Return the (x, y) coordinate for the center point of the cell that contains the specified text.  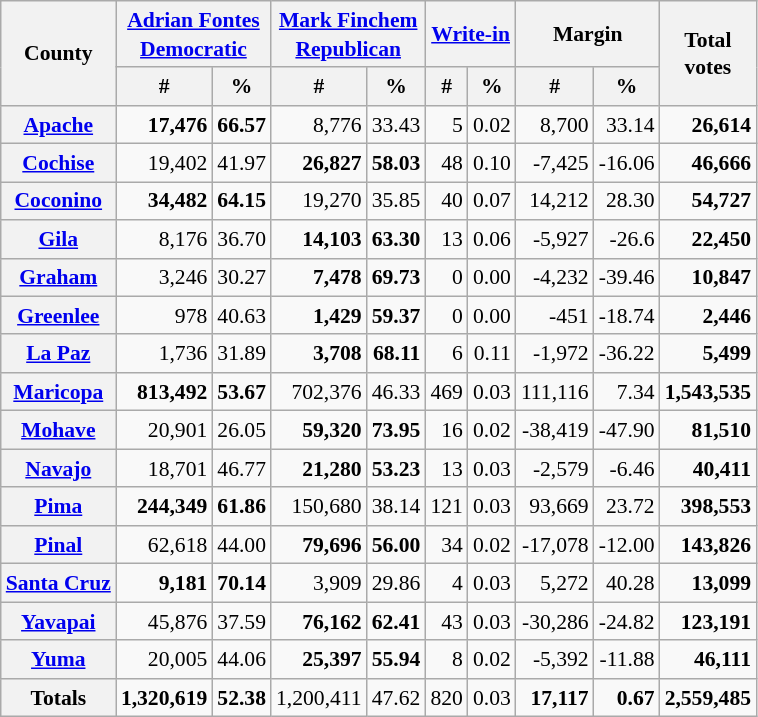
-24.82 (627, 621)
5,272 (555, 583)
Yavapai (58, 621)
18,701 (164, 468)
-5,927 (555, 239)
33.14 (627, 125)
Maricopa (58, 392)
-30,286 (555, 621)
3,708 (319, 354)
Margin (588, 34)
-16.06 (627, 163)
Write-in (470, 34)
-18.74 (627, 316)
46,111 (708, 659)
44.00 (242, 545)
20,005 (164, 659)
-17,078 (555, 545)
33.43 (396, 125)
1,429 (319, 316)
0.06 (492, 239)
469 (446, 392)
28.30 (627, 201)
13,099 (708, 583)
-38,419 (555, 430)
38.14 (396, 507)
Coconino (58, 201)
Greenlee (58, 316)
44.06 (242, 659)
93,669 (555, 507)
37.59 (242, 621)
59,320 (319, 430)
0.10 (492, 163)
66.57 (242, 125)
3,909 (319, 583)
8,700 (555, 125)
0.11 (492, 354)
1,543,535 (708, 392)
2,559,485 (708, 698)
-11.88 (627, 659)
4 (446, 583)
14,212 (555, 201)
73.95 (396, 430)
61.86 (242, 507)
47.62 (396, 698)
1,736 (164, 354)
26,827 (319, 163)
-36.22 (627, 354)
40.63 (242, 316)
40.28 (627, 583)
7,478 (319, 277)
978 (164, 316)
19,270 (319, 201)
31.89 (242, 354)
121 (446, 507)
150,680 (319, 507)
820 (446, 698)
14,103 (319, 239)
3,246 (164, 277)
5 (446, 125)
-47.90 (627, 430)
Apache (58, 125)
123,191 (708, 621)
-2,579 (555, 468)
70.14 (242, 583)
5,499 (708, 354)
-7,425 (555, 163)
Gila (58, 239)
46.33 (396, 392)
53.67 (242, 392)
Pinal (58, 545)
Navajo (58, 468)
Yuma (58, 659)
46,666 (708, 163)
111,116 (555, 392)
52.38 (242, 698)
-5,392 (555, 659)
59.37 (396, 316)
17,117 (555, 698)
-1,972 (555, 354)
53.23 (396, 468)
La Paz (58, 354)
34 (446, 545)
-451 (555, 316)
-39.46 (627, 277)
Adrian FontesDemocratic (194, 34)
702,376 (319, 392)
16 (446, 430)
56.00 (396, 545)
30.27 (242, 277)
Cochise (58, 163)
-26.6 (627, 239)
69.73 (396, 277)
10,847 (708, 277)
43 (446, 621)
Totals (58, 698)
26.05 (242, 430)
76,162 (319, 621)
Mark FinchemRepublican (348, 34)
26,614 (708, 125)
54,727 (708, 201)
40 (446, 201)
-4,232 (555, 277)
64.15 (242, 201)
62,618 (164, 545)
Pima (58, 507)
21,280 (319, 468)
17,476 (164, 125)
68.11 (396, 354)
-6.46 (627, 468)
398,553 (708, 507)
22,450 (708, 239)
55.94 (396, 659)
Mohave (58, 430)
8,776 (319, 125)
46.77 (242, 468)
81,510 (708, 430)
29.86 (396, 583)
58.03 (396, 163)
8,176 (164, 239)
25,397 (319, 659)
813,492 (164, 392)
23.72 (627, 507)
8 (446, 659)
20,901 (164, 430)
County (58, 53)
36.70 (242, 239)
Graham (58, 277)
Santa Cruz (58, 583)
1,320,619 (164, 698)
6 (446, 354)
34,482 (164, 201)
40,411 (708, 468)
2,446 (708, 316)
143,826 (708, 545)
-12.00 (627, 545)
48 (446, 163)
Totalvotes (708, 53)
0.67 (627, 698)
19,402 (164, 163)
1,200,411 (319, 698)
9,181 (164, 583)
41.97 (242, 163)
79,696 (319, 545)
62.41 (396, 621)
7.34 (627, 392)
63.30 (396, 239)
244,349 (164, 507)
45,876 (164, 621)
0.07 (492, 201)
35.85 (396, 201)
